Extract the [x, y] coordinate from the center of the cell holding the provided text.  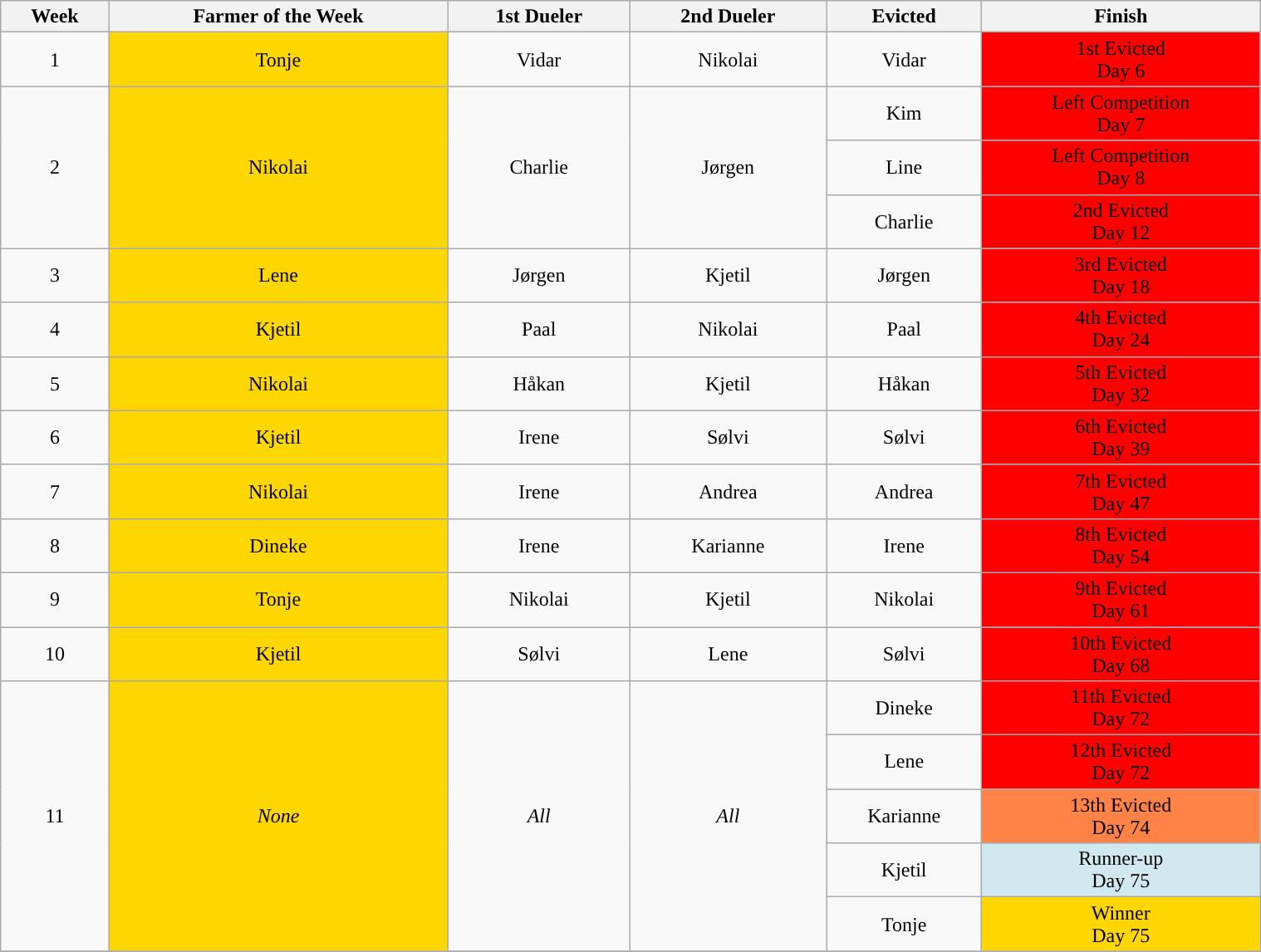
Finish [1121, 17]
13th EvictedDay 74 [1121, 816]
Left CompetitionDay 7 [1121, 113]
11 [55, 816]
5th EvictedDay 32 [1121, 384]
4th EvictedDay 24 [1121, 329]
6 [55, 437]
4 [55, 329]
7 [55, 492]
Evicted [904, 17]
6th EvictedDay 39 [1121, 437]
1st EvictedDay 6 [1121, 60]
7th EvictedDay 47 [1121, 492]
Line [904, 168]
2nd Dueler [728, 17]
8th EvictedDay 54 [1121, 545]
10 [55, 653]
Week [55, 17]
None [279, 816]
WinnerDay 75 [1121, 924]
2nd EvictedDay 12 [1121, 221]
Farmer of the Week [279, 17]
1st Dueler [538, 17]
Left CompetitionDay 8 [1121, 168]
10th EvictedDay 68 [1121, 653]
12th EvictedDay 72 [1121, 763]
11th EvictedDay 72 [1121, 708]
2 [55, 168]
1 [55, 60]
Kim [904, 113]
Runner-upDay 75 [1121, 871]
3rd EvictedDay 18 [1121, 276]
9th EvictedDay 61 [1121, 600]
3 [55, 276]
9 [55, 600]
5 [55, 384]
8 [55, 545]
